Return (x, y) of the center of cell containing provided text 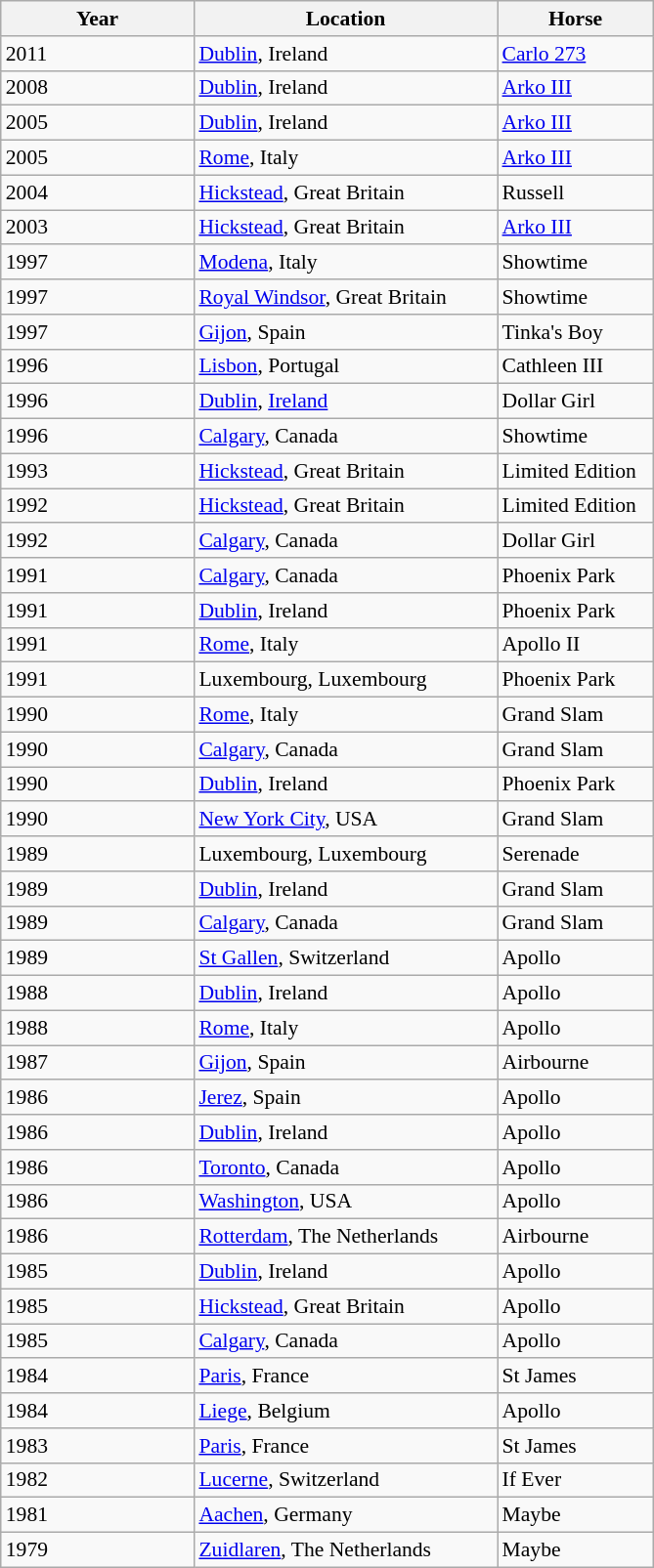
1981 (98, 1515)
1983 (98, 1446)
Zuidlaren, The Netherlands (345, 1550)
New York City, USA (345, 820)
Lucerne, Switzerland (345, 1480)
Jerez, Spain (345, 1098)
2008 (98, 88)
Rotterdam, The Netherlands (345, 1237)
Tinka's Boy (575, 332)
Lisbon, Portugal (345, 366)
Russell (575, 192)
Location (345, 19)
Liege, Belgium (345, 1411)
St Gallen, Switzerland (345, 958)
Royal Windsor, Great Britain (345, 297)
1982 (98, 1480)
2011 (98, 54)
Apollo II (575, 645)
Washington, USA (345, 1202)
Year (98, 19)
Toronto, Canada (345, 1167)
1993 (98, 471)
2004 (98, 192)
1979 (98, 1550)
If Ever (575, 1480)
2003 (98, 228)
Cathleen III (575, 366)
Modena, Italy (345, 263)
Horse (575, 19)
Carlo 273 (575, 54)
Aachen, Germany (345, 1515)
Serenade (575, 854)
1987 (98, 1063)
